Capture the cell that displays the provided text and extract its [X, Y] central coordinate. 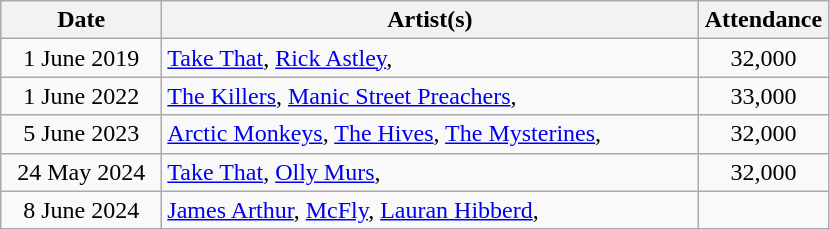
Attendance [764, 20]
Artist(s) [430, 20]
James Arthur, McFly, Lauran Hibberd, [430, 210]
1 June 2019 [82, 58]
24 May 2024 [82, 172]
Take That, Rick Astley, [430, 58]
Date [82, 20]
33,000 [764, 96]
Arctic Monkeys, The Hives, The Mysterines, [430, 134]
The Killers, Manic Street Preachers, [430, 96]
8 June 2024 [82, 210]
1 June 2022 [82, 96]
Take That, Olly Murs, [430, 172]
5 June 2023 [82, 134]
